Return [x, y] of the center of cell containing provided text 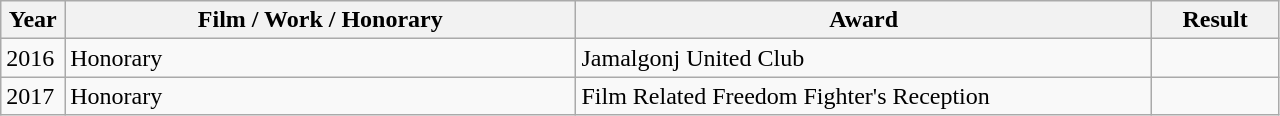
2016 [33, 58]
Film / Work / Honorary [320, 20]
Award [864, 20]
Result [1215, 20]
Film Related Freedom Fighter's Reception [864, 96]
Year [33, 20]
Jamalgonj United Club [864, 58]
2017 [33, 96]
